Locate the cell with the specified text and output its (X, Y) center coordinate. 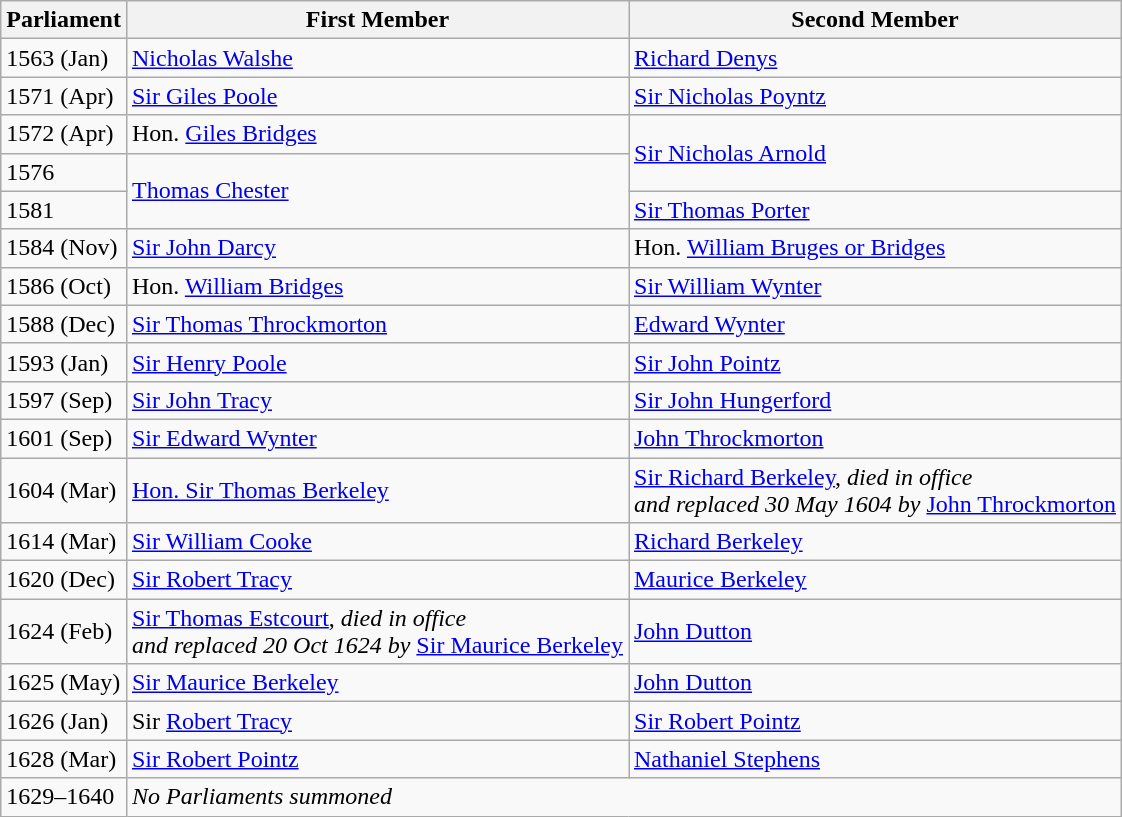
Sir Thomas Estcourt, died in office and replaced 20 Oct 1624 by Sir Maurice Berkeley (377, 632)
Hon. Sir Thomas Berkeley (377, 490)
Thomas Chester (377, 191)
1588 (Dec) (64, 324)
Nathaniel Stephens (874, 759)
1572 (Apr) (64, 134)
1614 (Mar) (64, 542)
Sir John Hungerford (874, 400)
1620 (Dec) (64, 580)
Sir John Darcy (377, 248)
1593 (Jan) (64, 362)
Sir John Tracy (377, 400)
Richard Berkeley (874, 542)
1584 (Nov) (64, 248)
Sir Nicholas Poyntz (874, 96)
1601 (Sep) (64, 438)
Sir Richard Berkeley, died in office and replaced 30 May 1604 by John Throckmorton (874, 490)
Sir Maurice Berkeley (377, 683)
1625 (May) (64, 683)
1604 (Mar) (64, 490)
Nicholas Walshe (377, 58)
1597 (Sep) (64, 400)
No Parliaments summoned (624, 797)
Sir Henry Poole (377, 362)
First Member (377, 20)
1624 (Feb) (64, 632)
Maurice Berkeley (874, 580)
Sir William Cooke (377, 542)
Second Member (874, 20)
John Throckmorton (874, 438)
Sir Giles Poole (377, 96)
1628 (Mar) (64, 759)
Sir William Wynter (874, 286)
Hon. Giles Bridges (377, 134)
Sir Edward Wynter (377, 438)
Edward Wynter (874, 324)
Sir Thomas Porter (874, 210)
1571 (Apr) (64, 96)
Sir Thomas Throckmorton (377, 324)
Hon. William Bruges or Bridges (874, 248)
Richard Denys (874, 58)
Hon. William Bridges (377, 286)
Sir Nicholas Arnold (874, 153)
1576 (64, 172)
Sir John Pointz (874, 362)
1581 (64, 210)
1629–1640 (64, 797)
1586 (Oct) (64, 286)
1563 (Jan) (64, 58)
1626 (Jan) (64, 721)
Parliament (64, 20)
